Provide the [X, Y] coordinate of the cell's center where the given text is located.  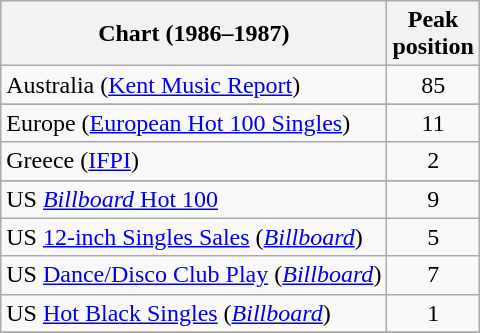
US Dance/Disco Club Play (Billboard) [194, 275]
11 [433, 123]
US Hot Black Singles (Billboard) [194, 313]
Chart (1986–1987) [194, 34]
Peakposition [433, 34]
2 [433, 161]
1 [433, 313]
5 [433, 237]
9 [433, 199]
US 12-inch Singles Sales (Billboard) [194, 237]
US Billboard Hot 100 [194, 199]
7 [433, 275]
Europe (European Hot 100 Singles) [194, 123]
Australia (Kent Music Report) [194, 85]
Greece (IFPI) [194, 161]
85 [433, 85]
